Determine the [x, y] coordinate at the center of the cell enclosing the given text.  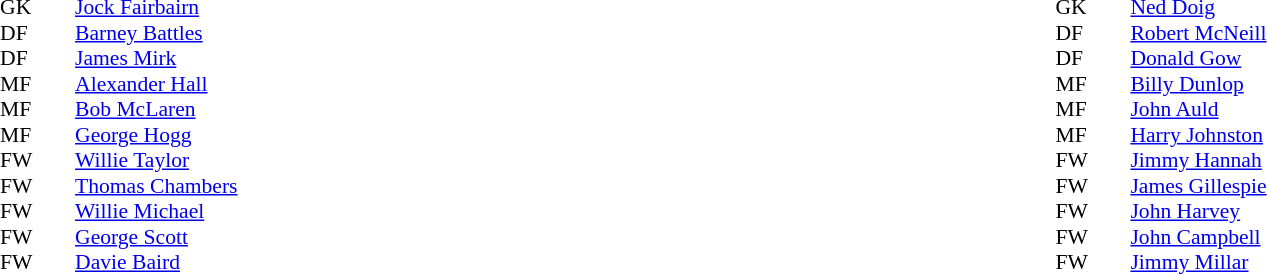
Alexander Hall [156, 84]
John Auld [1198, 109]
Thomas Chambers [156, 186]
Billy Dunlop [1198, 84]
James Gillespie [1198, 186]
John Harvey [1198, 211]
George Scott [156, 237]
John Campbell [1198, 237]
Donald Gow [1198, 59]
Willie Taylor [156, 161]
Willie Michael [156, 211]
Harry Johnston [1198, 135]
Barney Battles [156, 33]
Robert McNeill [1198, 33]
George Hogg [156, 135]
James Mirk [156, 59]
Bob McLaren [156, 109]
Jimmy Hannah [1198, 161]
